Search for the cell housing the specified text and yield its [x, y] center coordinate. 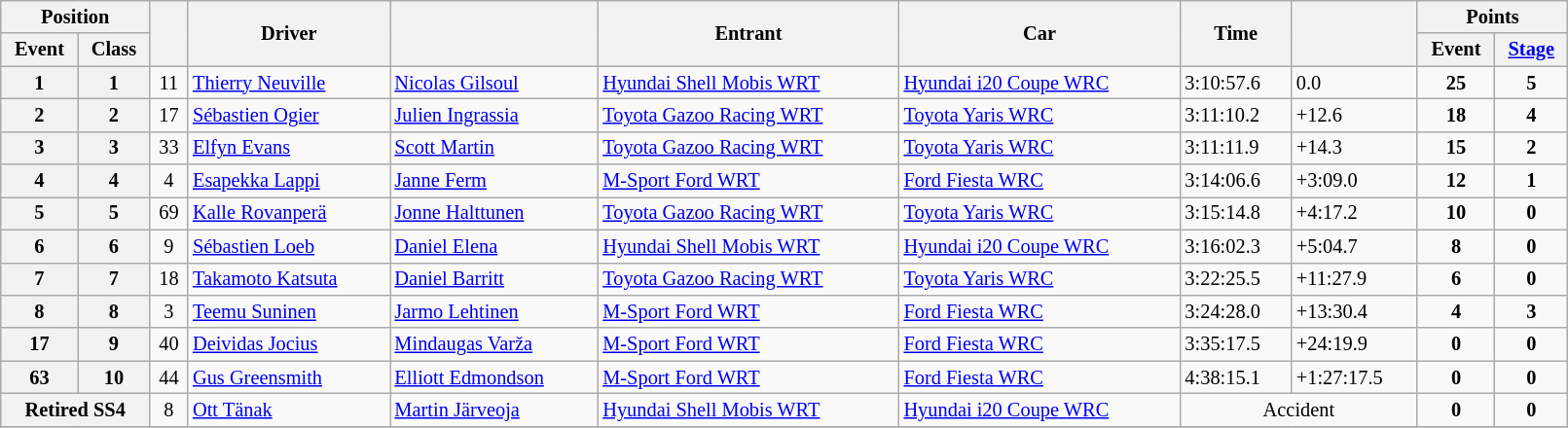
Esapekka Lappi [288, 181]
Car [1039, 33]
3:24:28.0 [1236, 311]
Nicolas Gilsoul [494, 83]
Stage [1532, 50]
Accident [1299, 410]
Elfyn Evans [288, 148]
+24:19.9 [1355, 344]
+11:27.9 [1355, 279]
Mindaugas Varža [494, 344]
Entrant [748, 33]
12 [1456, 181]
Deividas Jocius [288, 344]
Jarmo Lehtinen [494, 311]
Daniel Elena [494, 246]
3:10:57.6 [1236, 83]
69 [169, 213]
Teemu Suninen [288, 311]
Julien Ingrassia [494, 115]
Martin Järveoja [494, 410]
Gus Greensmith [288, 377]
Position [76, 17]
+1:27:17.5 [1355, 377]
+13:30.4 [1355, 311]
Time [1236, 33]
0.0 [1355, 83]
11 [169, 83]
Class [114, 50]
3:14:06.6 [1236, 181]
3:22:25.5 [1236, 279]
Janne Ferm [494, 181]
3:35:17.5 [1236, 344]
15 [1456, 148]
Elliott Edmondson [494, 377]
Kalle Rovanperä [288, 213]
Retired SS4 [76, 410]
3:16:02.3 [1236, 246]
44 [169, 377]
Daniel Barritt [494, 279]
+4:17.2 [1355, 213]
Sébastien Ogier [288, 115]
Ott Tänak [288, 410]
40 [169, 344]
33 [169, 148]
4:38:15.1 [1236, 377]
63 [39, 377]
Thierry Neuville [288, 83]
3:11:11.9 [1236, 148]
3:15:14.8 [1236, 213]
+14.3 [1355, 148]
+12.6 [1355, 115]
+5:04.7 [1355, 246]
Takamoto Katsuta [288, 279]
Driver [288, 33]
25 [1456, 83]
Jonne Halttunen [494, 213]
3:11:10.2 [1236, 115]
Sébastien Loeb [288, 246]
+3:09.0 [1355, 181]
Points [1493, 17]
Scott Martin [494, 148]
